Determine the (X, Y) coordinate at the center of the cell enclosing the given text.  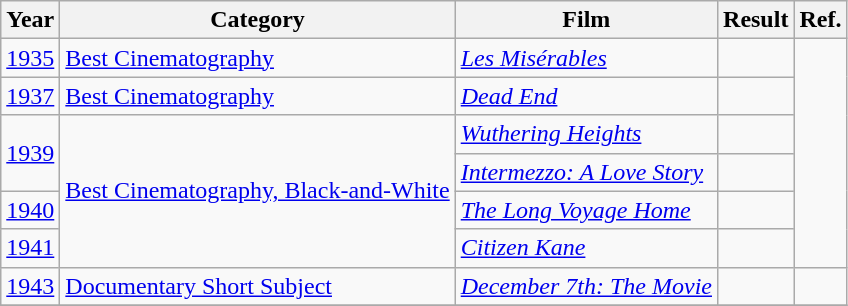
1937 (30, 96)
1940 (30, 210)
Film (586, 20)
Category (258, 20)
Intermezzo: A Love Story (586, 172)
Ref. (820, 20)
1941 (30, 248)
Wuthering Heights (586, 134)
Result (756, 20)
1939 (30, 153)
1943 (30, 286)
Les Misérables (586, 58)
December 7th: The Movie (586, 286)
Documentary Short Subject (258, 286)
1935 (30, 58)
Dead End (586, 96)
The Long Voyage Home (586, 210)
Citizen Kane (586, 248)
Best Cinematography, Black-and-White (258, 191)
Year (30, 20)
